Scan for the cell matching the given text and deliver its (X, Y) coordinate at center. 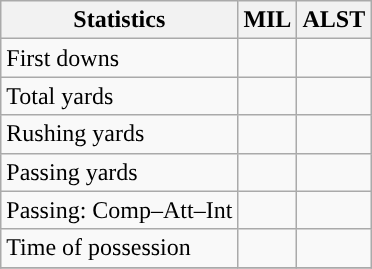
First downs (120, 58)
Passing yards (120, 172)
Passing: Comp–Att–Int (120, 210)
Statistics (120, 20)
MIL (268, 20)
Total yards (120, 96)
Rushing yards (120, 134)
Time of possession (120, 248)
ALST (334, 20)
